Detect which cell encompasses the target text, then output its [X, Y] center coordinate. 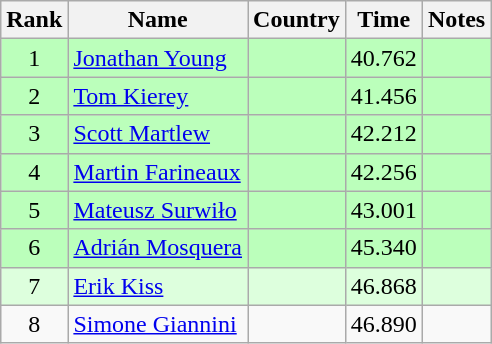
Country [297, 20]
Rank [34, 20]
Jonathan Young [158, 58]
Notes [456, 20]
Scott Martlew [158, 134]
6 [34, 248]
Adrián Mosquera [158, 248]
46.890 [384, 324]
Martin Farineaux [158, 172]
41.456 [384, 96]
Mateusz Surwiło [158, 210]
1 [34, 58]
2 [34, 96]
Tom Kierey [158, 96]
40.762 [384, 58]
4 [34, 172]
Erik Kiss [158, 286]
7 [34, 286]
46.868 [384, 286]
Time [384, 20]
5 [34, 210]
42.256 [384, 172]
Name [158, 20]
42.212 [384, 134]
3 [34, 134]
45.340 [384, 248]
Simone Giannini [158, 324]
8 [34, 324]
43.001 [384, 210]
